Output the [x, y] coordinate of the center of the cell containing the given text.  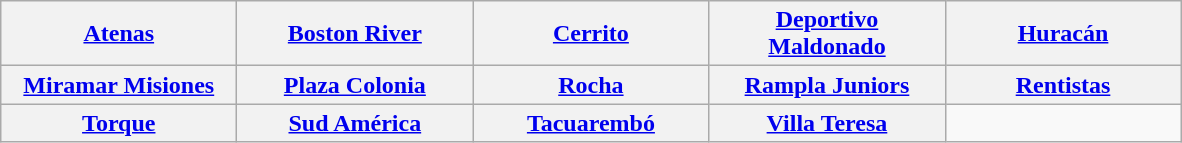
Rentistas [1063, 85]
Boston River [355, 34]
Deportivo Maldonado [827, 34]
Atenas [119, 34]
Huracán [1063, 34]
Rocha [591, 85]
Torque [119, 123]
Plaza Colonia [355, 85]
Cerrito [591, 34]
Rampla Juniors [827, 85]
Tacuarembó [591, 123]
Sud América [355, 123]
Miramar Misiones [119, 85]
Villa Teresa [827, 123]
